Extract the [x, y] coordinate from the center of the cell holding the provided text.  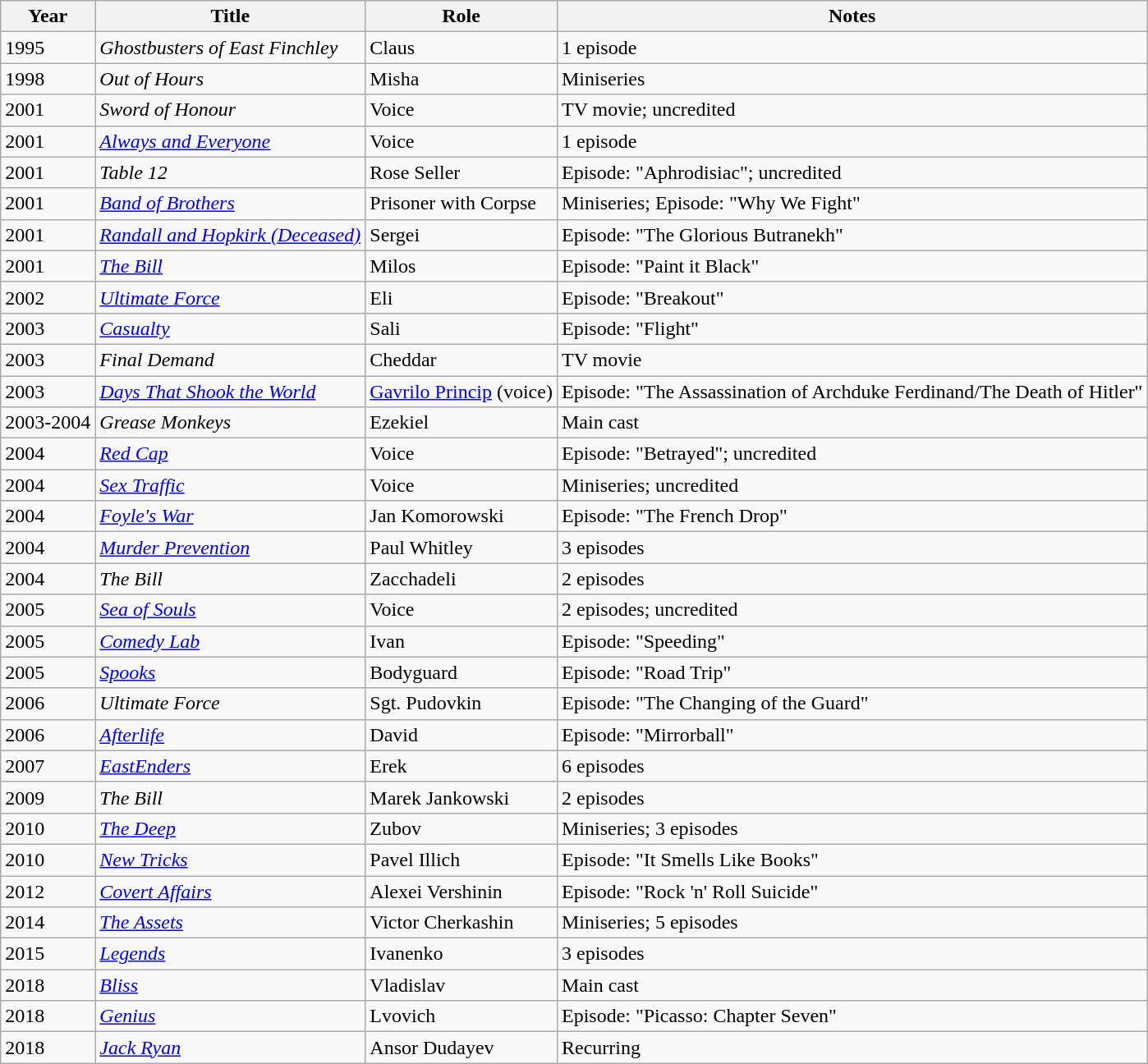
TV movie; uncredited [852, 110]
Foyle's War [230, 516]
Band of Brothers [230, 204]
Erek [461, 766]
Genius [230, 1016]
Zubov [461, 828]
Sea of Souls [230, 610]
Gavrilo Princip (voice) [461, 392]
Sgt. Pudovkin [461, 704]
Marek Jankowski [461, 797]
Legends [230, 954]
Notes [852, 16]
Jack Ryan [230, 1048]
Milos [461, 266]
Ivanenko [461, 954]
Episode: "Picasso: Chapter Seven" [852, 1016]
Ghostbusters of East Finchley [230, 48]
Miniseries; 5 episodes [852, 923]
Prisoner with Corpse [461, 204]
Victor Cherkashin [461, 923]
Year [48, 16]
Episode: "The French Drop" [852, 516]
Bodyguard [461, 672]
Miniseries [852, 79]
Cheddar [461, 360]
Bliss [230, 985]
6 episodes [852, 766]
2015 [48, 954]
The Assets [230, 923]
Sali [461, 328]
2002 [48, 297]
2014 [48, 923]
Episode: "The Assassination of Archduke Ferdinand/The Death of Hitler" [852, 392]
Spooks [230, 672]
Days That Shook the World [230, 392]
David [461, 735]
Episode: "Rock 'n' Roll Suicide" [852, 891]
Paul Whitley [461, 548]
Pavel Illich [461, 860]
Misha [461, 79]
Episode: "Mirrorball" [852, 735]
Lvovich [461, 1016]
Episode: "The Changing of the Guard" [852, 704]
Final Demand [230, 360]
Randall and Hopkirk (Deceased) [230, 235]
Jan Komorowski [461, 516]
Out of Hours [230, 79]
Vladislav [461, 985]
Sergei [461, 235]
Comedy Lab [230, 641]
New Tricks [230, 860]
Always and Everyone [230, 141]
1995 [48, 48]
Ivan [461, 641]
Title [230, 16]
Miniseries; uncredited [852, 485]
Rose Seller [461, 172]
Episode: "Speeding" [852, 641]
Covert Affairs [230, 891]
Sword of Honour [230, 110]
Zacchadeli [461, 579]
Eli [461, 297]
1998 [48, 79]
Episode: "It Smells Like Books" [852, 860]
Role [461, 16]
Episode: "Road Trip" [852, 672]
2 episodes; uncredited [852, 610]
2012 [48, 891]
Episode: "Paint it Black" [852, 266]
Grease Monkeys [230, 423]
Miniseries; Episode: "Why We Fight" [852, 204]
Red Cap [230, 454]
2009 [48, 797]
Sex Traffic [230, 485]
Casualty [230, 328]
Murder Prevention [230, 548]
Miniseries; 3 episodes [852, 828]
EastEnders [230, 766]
Recurring [852, 1048]
Episode: "Breakout" [852, 297]
Claus [461, 48]
Episode: "Flight" [852, 328]
Table 12 [230, 172]
Episode: "The Glorious Butranekh" [852, 235]
2003-2004 [48, 423]
The Deep [230, 828]
TV movie [852, 360]
2007 [48, 766]
Episode: "Aphrodisiac"; uncredited [852, 172]
Ansor Dudayev [461, 1048]
Afterlife [230, 735]
Episode: "Betrayed"; uncredited [852, 454]
Ezekiel [461, 423]
Alexei Vershinin [461, 891]
